Detect which cell encompasses the target text, then output its [X, Y] center coordinate. 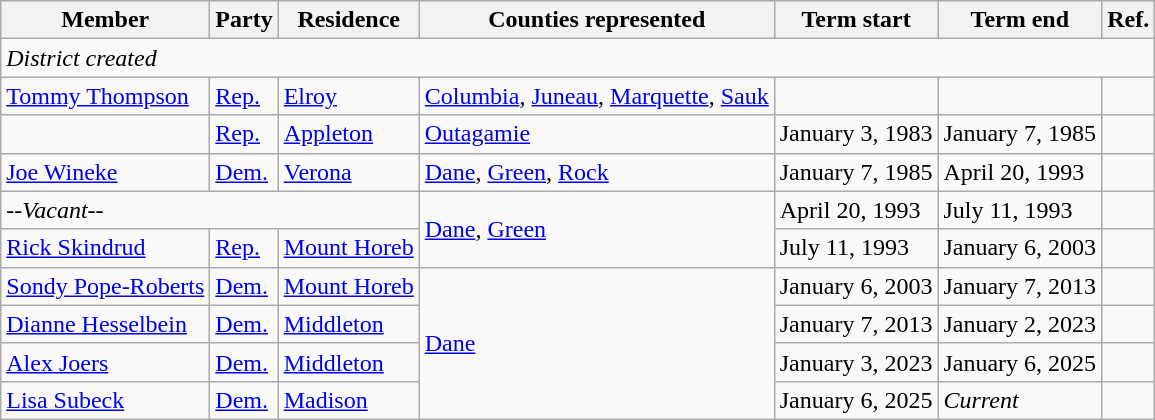
January 2, 2023 [1020, 324]
Term end [1020, 20]
Outagamie [596, 134]
January 3, 1983 [856, 134]
January 3, 2023 [856, 362]
Joe Wineke [106, 172]
Dane, Green [596, 229]
Madison [348, 400]
Term start [856, 20]
Tommy Thompson [106, 96]
Current [1020, 400]
Dane [596, 343]
District created [578, 58]
Party [244, 20]
Alex Joers [106, 362]
Lisa Subeck [106, 400]
Residence [348, 20]
Columbia, Juneau, Marquette, Sauk [596, 96]
Ref. [1128, 20]
Member [106, 20]
Sondy Pope-Roberts [106, 286]
Dianne Hesselbein [106, 324]
Verona [348, 172]
Rick Skindrud [106, 248]
Dane, Green, Rock [596, 172]
Appleton [348, 134]
Counties represented [596, 20]
--Vacant-- [210, 210]
Elroy [348, 96]
